Identify which cell holds the provided text, then report its [x, y] central coordinate. 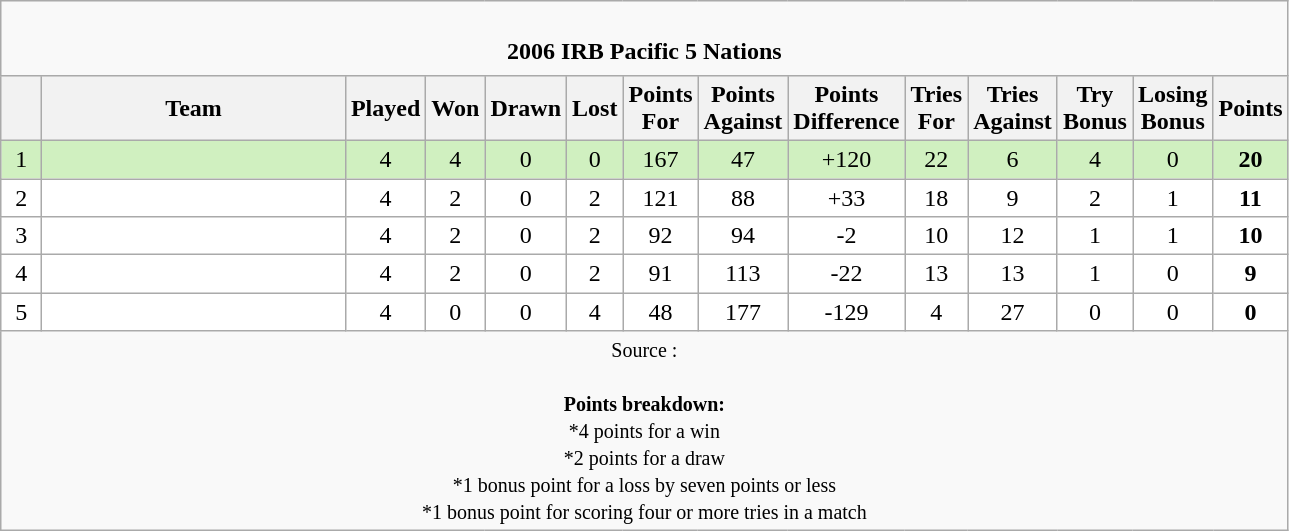
Losing Bonus [1172, 108]
121 [660, 197]
Points [1250, 108]
Try Bonus [1094, 108]
-2 [846, 236]
Points Against [743, 108]
48 [660, 312]
88 [743, 197]
18 [936, 197]
Team [194, 108]
177 [743, 312]
+33 [846, 197]
Points For [660, 108]
91 [660, 274]
Drawn [526, 108]
113 [743, 274]
Lost [595, 108]
22 [936, 159]
Won [456, 108]
20 [1250, 159]
6 [1013, 159]
94 [743, 236]
+120 [846, 159]
-129 [846, 312]
92 [660, 236]
Tries Against [1013, 108]
3 [22, 236]
12 [1013, 236]
5 [22, 312]
47 [743, 159]
27 [1013, 312]
Tries For [936, 108]
11 [1250, 197]
Points Difference [846, 108]
167 [660, 159]
Played [385, 108]
-22 [846, 274]
